From the cell containing the given text, extract its center point as (X, Y) coordinate. 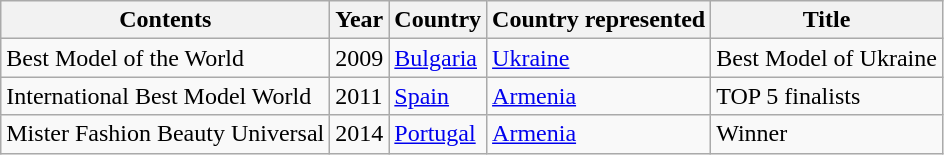
Title (827, 20)
Winner (827, 134)
Mister Fashion Beauty Universal (166, 134)
Best Model of the World (166, 58)
Spain (438, 96)
Ukraine (599, 58)
Contents (166, 20)
International Best Model World (166, 96)
Bulgaria (438, 58)
2014 (360, 134)
2009 (360, 58)
2011 (360, 96)
Best Model of Ukraine (827, 58)
Country represented (599, 20)
Year (360, 20)
TOP 5 finalists (827, 96)
Country (438, 20)
Portugal (438, 134)
